Search for the cell housing the specified text and yield its [X, Y] center coordinate. 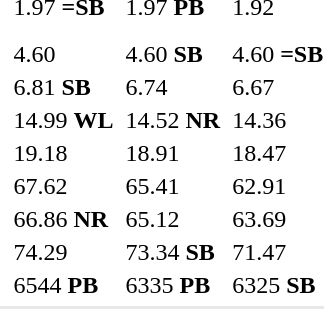
18.91 [173, 153]
19.18 [64, 153]
66.86 NR [64, 219]
14.99 WL [64, 120]
67.62 [64, 186]
65.12 [173, 219]
74.29 [64, 252]
4.60 [64, 54]
6335 PB [173, 285]
4.60 SB [173, 54]
6544 PB [64, 285]
73.34 SB [173, 252]
65.41 [173, 186]
6.81 SB [64, 87]
14.52 NR [173, 120]
6.74 [173, 87]
